Capture the cell that displays the provided text and extract its [x, y] central coordinate. 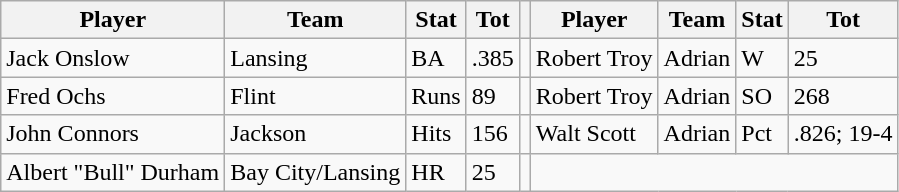
89 [492, 96]
Walt Scott [594, 134]
Pct [762, 134]
Lansing [316, 58]
Jack Onslow [113, 58]
HR [436, 172]
.385 [492, 58]
Fred Ochs [113, 96]
Albert "Bull" Durham [113, 172]
268 [843, 96]
BA [436, 58]
Runs [436, 96]
John Connors [113, 134]
.826; 19-4 [843, 134]
Flint [316, 96]
Hits [436, 134]
Jackson [316, 134]
156 [492, 134]
W [762, 58]
Bay City/Lansing [316, 172]
SO [762, 96]
